Output the [X, Y] coordinate of the center of the cell containing the given text.  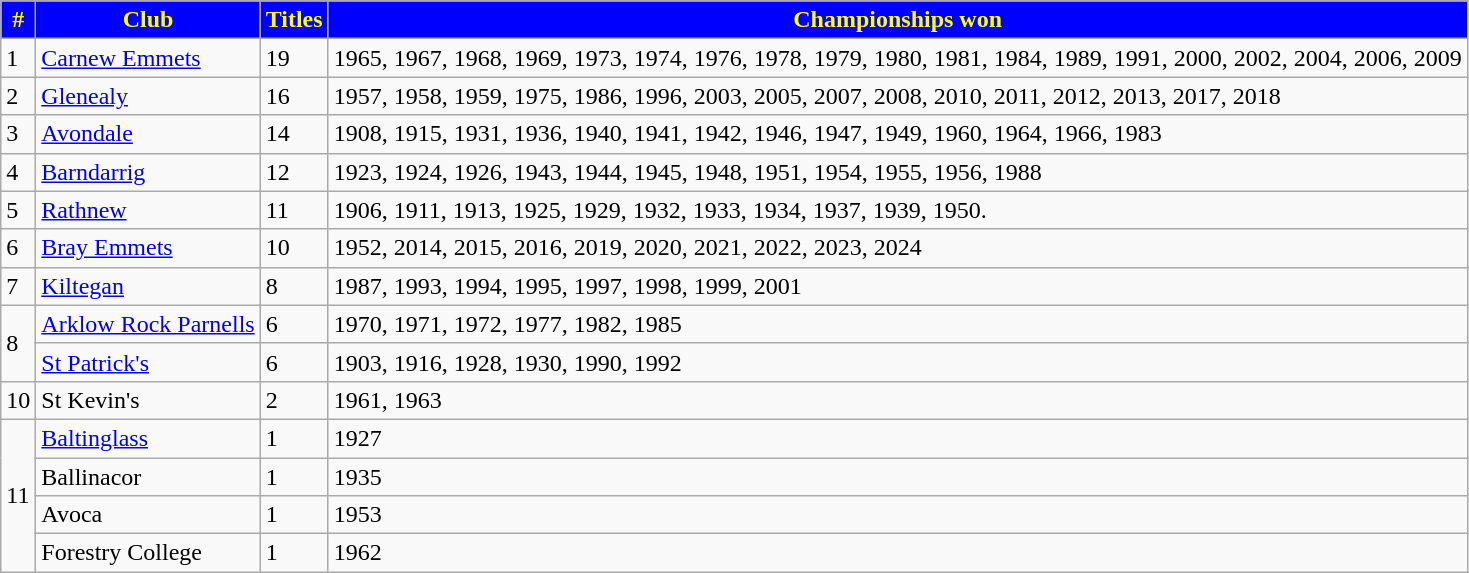
Ballinacor [148, 477]
Bray Emmets [148, 248]
Forestry College [148, 553]
1962 [898, 553]
St Patrick's [148, 362]
St Kevin's [148, 400]
Carnew Emmets [148, 58]
3 [18, 134]
Championships won [898, 20]
1927 [898, 438]
1908, 1915, 1931, 1936, 1940, 1941, 1942, 1946, 1947, 1949, 1960, 1964, 1966, 1983 [898, 134]
Baltinglass [148, 438]
1987, 1993, 1994, 1995, 1997, 1998, 1999, 2001 [898, 286]
1957, 1958, 1959, 1975, 1986, 1996, 2003, 2005, 2007, 2008, 2010, 2011, 2012, 2013, 2017, 2018 [898, 96]
Club [148, 20]
1965, 1967, 1968, 1969, 1973, 1974, 1976, 1978, 1979, 1980, 1981, 1984, 1989, 1991, 2000, 2002, 2004, 2006, 2009 [898, 58]
19 [294, 58]
1935 [898, 477]
# [18, 20]
Kiltegan [148, 286]
1961, 1963 [898, 400]
Barndarrig [148, 172]
Avoca [148, 515]
Titles [294, 20]
Rathnew [148, 210]
Arklow Rock Parnells [148, 324]
7 [18, 286]
Glenealy [148, 96]
16 [294, 96]
4 [18, 172]
1923, 1924, 1926, 1943, 1944, 1945, 1948, 1951, 1954, 1955, 1956, 1988 [898, 172]
Avondale [148, 134]
12 [294, 172]
1906, 1911, 1913, 1925, 1929, 1932, 1933, 1934, 1937, 1939, 1950. [898, 210]
1970, 1971, 1972, 1977, 1982, 1985 [898, 324]
1903, 1916, 1928, 1930, 1990, 1992 [898, 362]
5 [18, 210]
14 [294, 134]
1952, 2014, 2015, 2016, 2019, 2020, 2021, 2022, 2023, 2024 [898, 248]
1953 [898, 515]
